Identify which cell holds the provided text, then report its (X, Y) central coordinate. 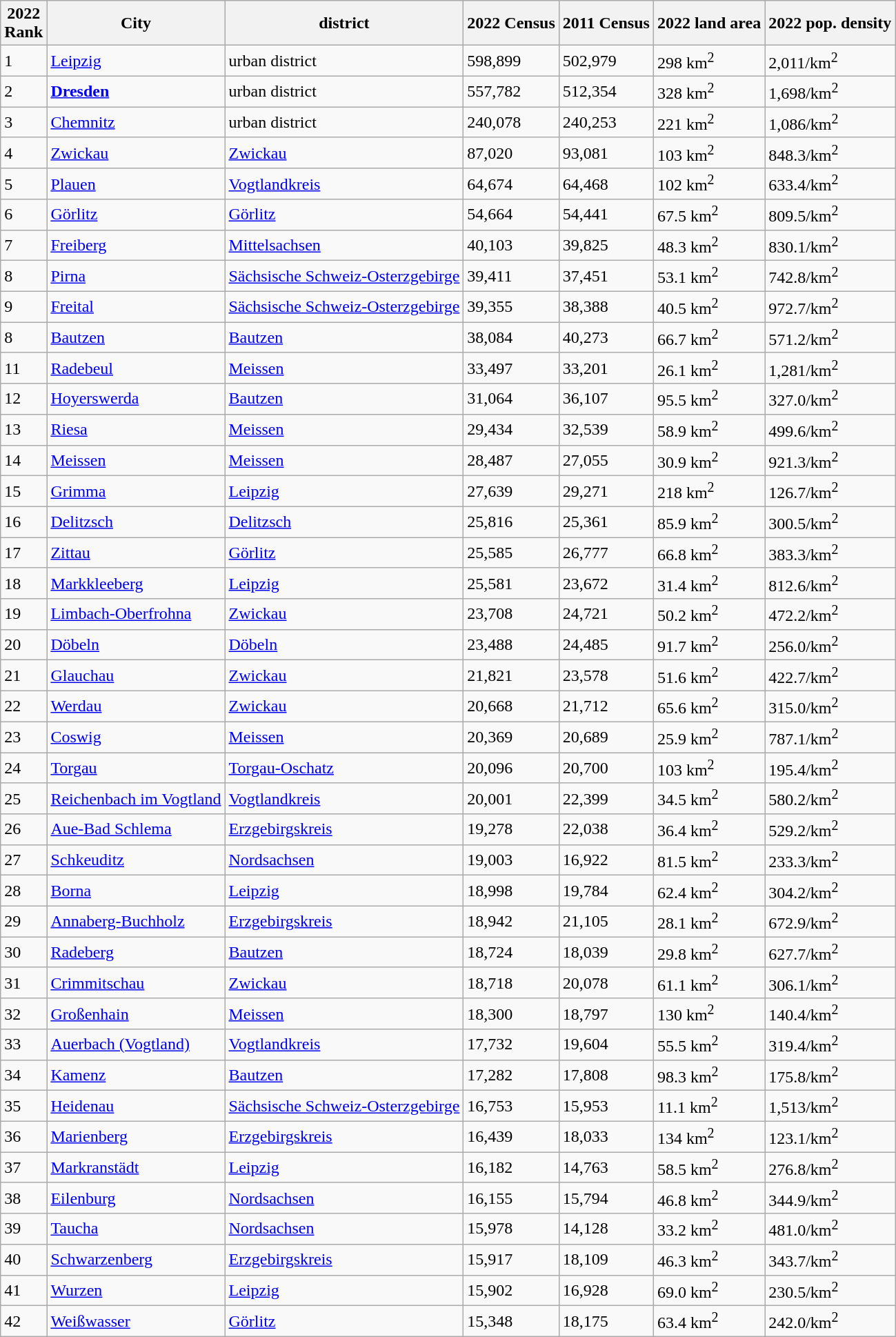
11 (23, 368)
Annaberg-Buchholz (136, 922)
24,485 (606, 644)
298 km2 (709, 61)
34 (23, 1075)
40 (23, 1260)
18,718 (511, 982)
21,821 (511, 676)
20,668 (511, 706)
22 (23, 706)
91.7 km2 (709, 644)
21,105 (606, 922)
26 (23, 829)
1,513/km2 (830, 1107)
39 (23, 1229)
812.6/km2 (830, 584)
195.4/km2 (830, 769)
58.5 km2 (709, 1167)
Schkeuditz (136, 860)
20,096 (511, 769)
16,928 (606, 1290)
Mittelsachsen (344, 246)
16,439 (511, 1137)
58.9 km2 (709, 429)
Kamenz (136, 1075)
Plauen (136, 184)
Chemnitz (136, 123)
16 (23, 522)
15,348 (511, 1322)
64,674 (511, 184)
18,998 (511, 891)
Coswig (136, 737)
20,078 (606, 982)
9 (23, 306)
16,753 (511, 1107)
17,808 (606, 1075)
39,825 (606, 246)
19,003 (511, 860)
742.8/km2 (830, 276)
98.3 km2 (709, 1075)
31,064 (511, 399)
City (136, 23)
46.8 km2 (709, 1198)
61.1 km2 (709, 982)
29,271 (606, 491)
Reichenbach im Vogtland (136, 799)
Pirna (136, 276)
29 (23, 922)
19,604 (606, 1044)
35 (23, 1107)
233.3/km2 (830, 860)
18,300 (511, 1014)
972.7/km2 (830, 306)
19,784 (606, 891)
571.2/km2 (830, 338)
672.9/km2 (830, 922)
12 (23, 399)
46.3 km2 (709, 1260)
633.4/km2 (830, 184)
18 (23, 584)
16,155 (511, 1198)
54,664 (511, 215)
Werdau (136, 706)
81.5 km2 (709, 860)
276.8/km2 (830, 1167)
25,816 (511, 522)
25,361 (606, 522)
25,585 (511, 553)
53.1 km2 (709, 276)
17,282 (511, 1075)
district (344, 23)
25.9 km2 (709, 737)
598,899 (511, 61)
23,578 (606, 676)
28.1 km2 (709, 922)
36 (23, 1137)
Markkleeberg (136, 584)
Eilenburg (136, 1198)
2011 Census (606, 23)
34.5 km2 (709, 799)
3 (23, 123)
2 (23, 91)
502,979 (606, 61)
Marienberg (136, 1137)
27,639 (511, 491)
422.7/km2 (830, 676)
40,103 (511, 246)
Dresden (136, 91)
1,698/km2 (830, 91)
31.4 km2 (709, 584)
315.0/km2 (830, 706)
Taucha (136, 1229)
85.9 km2 (709, 522)
27 (23, 860)
Radeberg (136, 952)
Freiberg (136, 246)
2022 pop. density (830, 23)
27,055 (606, 461)
38,084 (511, 338)
39,355 (511, 306)
Zittau (136, 553)
580.2/km2 (830, 799)
19,278 (511, 829)
16,182 (511, 1167)
24,721 (606, 614)
26.1 km2 (709, 368)
30 (23, 952)
472.2/km2 (830, 614)
33,201 (606, 368)
66.8 km2 (709, 553)
30.9 km2 (709, 461)
14 (23, 461)
15,978 (511, 1229)
5 (23, 184)
18,039 (606, 952)
557,782 (511, 91)
481.0/km2 (830, 1229)
383.3/km2 (830, 553)
921.3/km2 (830, 461)
22,399 (606, 799)
787.1/km2 (830, 737)
18,033 (606, 1137)
33,497 (511, 368)
62.4 km2 (709, 891)
123.1/km2 (830, 1137)
130 km2 (709, 1014)
20,001 (511, 799)
1 (23, 61)
25 (23, 799)
Auerbach (Vogtland) (136, 1044)
Limbach-Oberfrohna (136, 614)
2022 Census (511, 23)
344.9/km2 (830, 1198)
512,354 (606, 91)
21,712 (606, 706)
15,953 (606, 1107)
242.0/km2 (830, 1322)
1,086/km2 (830, 123)
499.6/km2 (830, 429)
18,175 (606, 1322)
33 (23, 1044)
18,109 (606, 1260)
4 (23, 153)
24 (23, 769)
7 (23, 246)
Radebeul (136, 368)
32,539 (606, 429)
23 (23, 737)
Torgau-Oschatz (344, 769)
39,411 (511, 276)
63.4 km2 (709, 1322)
328 km2 (709, 91)
13 (23, 429)
15 (23, 491)
Aue-Bad Schlema (136, 829)
15,902 (511, 1290)
809.5/km2 (830, 215)
Riesa (136, 429)
38,388 (606, 306)
95.5 km2 (709, 399)
1,281/km2 (830, 368)
22,038 (606, 829)
Wurzen (136, 1290)
Freital (136, 306)
55.5 km2 (709, 1044)
240,078 (511, 123)
Heidenau (136, 1107)
66.7 km2 (709, 338)
15,794 (606, 1198)
20,689 (606, 737)
14,763 (606, 1167)
48.3 km2 (709, 246)
54,441 (606, 215)
175.8/km2 (830, 1075)
830.1/km2 (830, 246)
19 (23, 614)
343.7/km2 (830, 1260)
14,128 (606, 1229)
31 (23, 982)
Schwarzenberg (136, 1260)
Borna (136, 891)
32 (23, 1014)
102 km2 (709, 184)
93,081 (606, 153)
29,434 (511, 429)
37 (23, 1167)
15,917 (511, 1260)
36.4 km2 (709, 829)
20 (23, 644)
2022 land area (709, 23)
134 km2 (709, 1137)
17,732 (511, 1044)
40.5 km2 (709, 306)
Crimmitschau (136, 982)
21 (23, 676)
23,672 (606, 584)
Hoyerswerda (136, 399)
41 (23, 1290)
319.4/km2 (830, 1044)
87,020 (511, 153)
304.2/km2 (830, 891)
Weißwasser (136, 1322)
69.0 km2 (709, 1290)
327.0/km2 (830, 399)
50.2 km2 (709, 614)
Markranstädt (136, 1167)
28 (23, 891)
29.8 km2 (709, 952)
18,724 (511, 952)
Grimma (136, 491)
65.6 km2 (709, 706)
Großenhain (136, 1014)
140.4/km2 (830, 1014)
33.2 km2 (709, 1229)
40,273 (606, 338)
38 (23, 1198)
240,253 (606, 123)
28,487 (511, 461)
23,708 (511, 614)
67.5 km2 (709, 215)
64,468 (606, 184)
42 (23, 1322)
256.0/km2 (830, 644)
18,797 (606, 1014)
2022Rank (23, 23)
26,777 (606, 553)
300.5/km2 (830, 522)
221 km2 (709, 123)
2,011/km2 (830, 61)
51.6 km2 (709, 676)
126.7/km2 (830, 491)
25,581 (511, 584)
Torgau (136, 769)
306.1/km2 (830, 982)
218 km2 (709, 491)
36,107 (606, 399)
18,942 (511, 922)
11.1 km2 (709, 1107)
20,700 (606, 769)
230.5/km2 (830, 1290)
529.2/km2 (830, 829)
20,369 (511, 737)
848.3/km2 (830, 153)
Glauchau (136, 676)
6 (23, 215)
37,451 (606, 276)
23,488 (511, 644)
627.7/km2 (830, 952)
16,922 (606, 860)
17 (23, 553)
